From the cell containing the given text, extract its center point as [X, Y] coordinate. 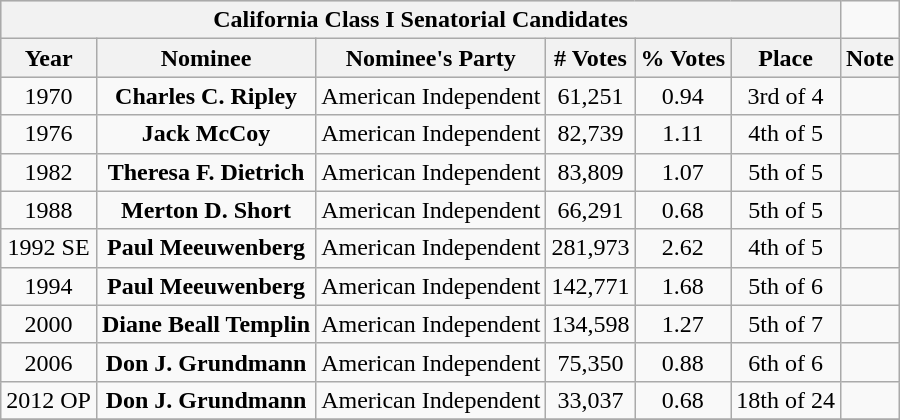
83,809 [590, 172]
2006 [49, 362]
281,973 [590, 248]
33,037 [590, 400]
66,291 [590, 210]
0.88 [683, 362]
% Votes [683, 58]
1982 [49, 172]
1.07 [683, 172]
142,771 [590, 286]
Nominee's Party [431, 58]
Jack McCoy [206, 134]
Place [786, 58]
2.62 [683, 248]
Note [870, 58]
18th of 24 [786, 400]
5th of 7 [786, 324]
1992 SE [49, 248]
134,598 [590, 324]
Year [49, 58]
1.68 [683, 286]
1988 [49, 210]
Merton D. Short [206, 210]
2000 [49, 324]
California Class I Senatorial Candidates [421, 20]
6th of 6 [786, 362]
1.27 [683, 324]
82,739 [590, 134]
61,251 [590, 96]
Theresa F. Dietrich [206, 172]
0.94 [683, 96]
1.11 [683, 134]
Charles C. Ripley [206, 96]
# Votes [590, 58]
Nominee [206, 58]
3rd of 4 [786, 96]
5th of 6 [786, 286]
Diane Beall Templin [206, 324]
1994 [49, 286]
2012 OP [49, 400]
75,350 [590, 362]
1970 [49, 96]
1976 [49, 134]
